Output the (X, Y) coordinate of the center of the cell containing the given text.  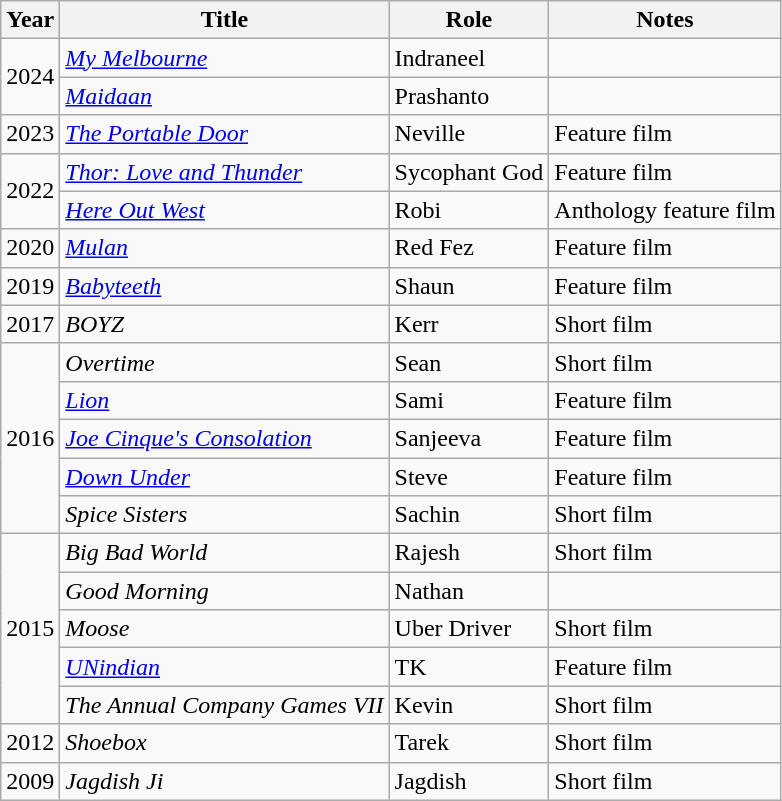
2019 (30, 286)
Tarek (469, 743)
Neville (469, 134)
Lion (224, 400)
Good Morning (224, 591)
2020 (30, 248)
Robi (469, 210)
Maidaan (224, 96)
My Melbourne (224, 58)
Shoebox (224, 743)
Sean (469, 362)
Spice Sisters (224, 515)
TK (469, 667)
Rajesh (469, 553)
Prashanto (469, 96)
Here Out West (224, 210)
Joe Cinque's Consolation (224, 438)
2016 (30, 438)
Jagdish Ji (224, 781)
BOYZ (224, 324)
Big Bad World (224, 553)
Babyteeth (224, 286)
The Portable Door (224, 134)
Down Under (224, 477)
2015 (30, 629)
Sanjeeva (469, 438)
Sami (469, 400)
The Annual Company Games VII (224, 705)
Thor: Love and Thunder (224, 172)
Indraneel (469, 58)
Kerr (469, 324)
Red Fez (469, 248)
Notes (665, 20)
2012 (30, 743)
Shaun (469, 286)
Mulan (224, 248)
Year (30, 20)
UNindian (224, 667)
Kevin (469, 705)
Role (469, 20)
Title (224, 20)
Jagdish (469, 781)
Moose (224, 629)
2024 (30, 77)
Nathan (469, 591)
Steve (469, 477)
Sycophant God (469, 172)
Sachin (469, 515)
2023 (30, 134)
Anthology feature film (665, 210)
2017 (30, 324)
Overtime (224, 362)
2022 (30, 191)
Uber Driver (469, 629)
2009 (30, 781)
